Find where the given text appears and provide that cell's center as (x, y) coordinate. 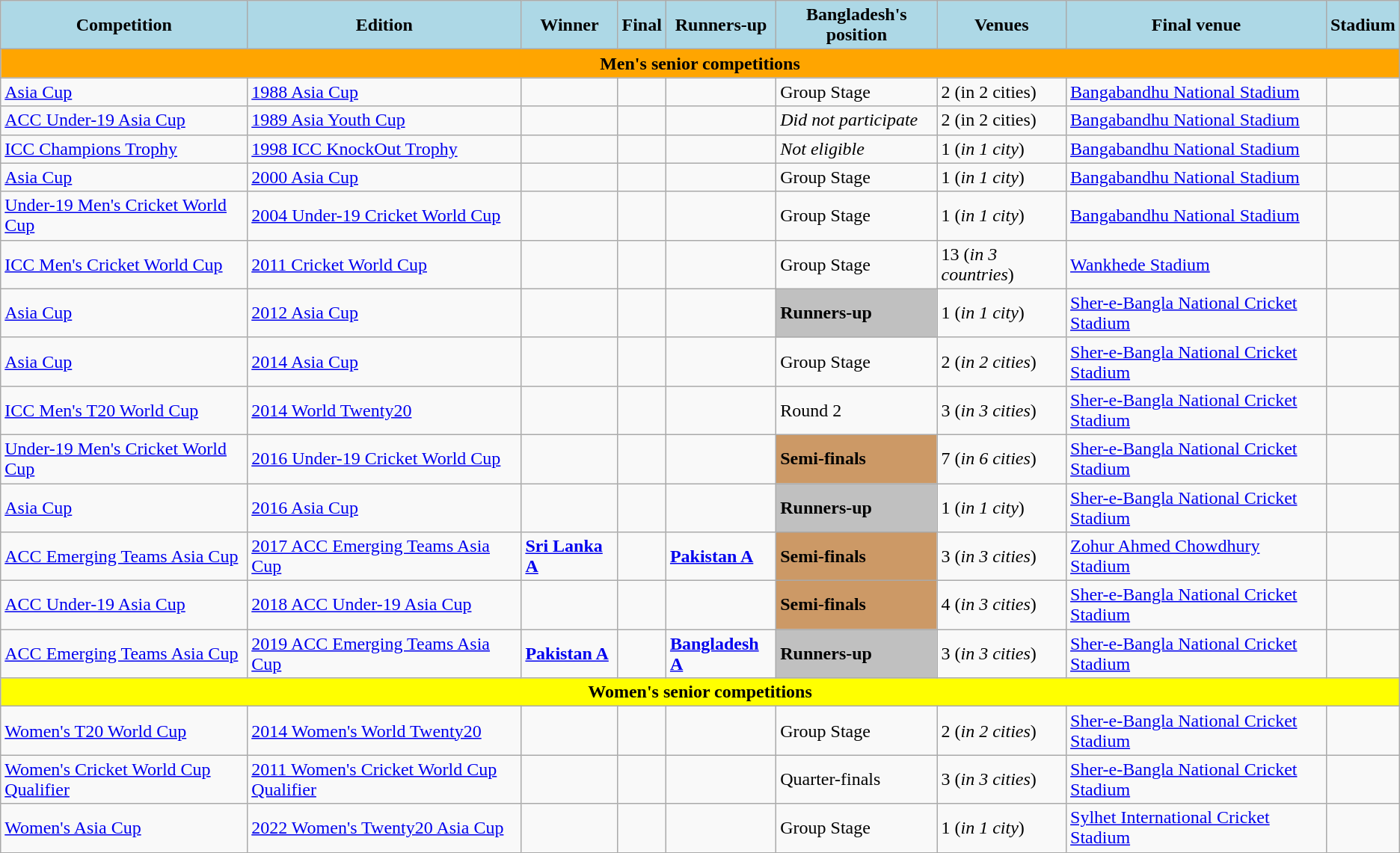
Bangladesh's position (857, 25)
2014 Women's World Twenty20 (384, 731)
2019 ACC Emerging Teams Asia Cup (384, 653)
Quarter-finals (857, 779)
Sylhet International Cricket Stadium (1197, 828)
Women's Asia Cup (124, 828)
1989 Asia Youth Cup (384, 120)
Round 2 (857, 410)
Winner (570, 25)
Zohur Ahmed Chowdhury Stadium (1197, 556)
2012 Asia Cup (384, 312)
Did not participate (857, 120)
Final venue (1197, 25)
2016 Asia Cup (384, 507)
2016 Under-19 Cricket World Cup (384, 459)
Venues (1002, 25)
Final (642, 25)
2000 Asia Cup (384, 177)
ICC Champions Trophy (124, 149)
Women's T20 World Cup (124, 731)
Competition (124, 25)
Wankhede Stadium (1197, 265)
Edition (384, 25)
2018 ACC Under-19 Asia Cup (384, 606)
Stadium (1363, 25)
Sri Lanka A (570, 556)
1998 ICC KnockOut Trophy (384, 149)
1988 Asia Cup (384, 92)
Women's Cricket World Cup Qualifier (124, 779)
Bangladesh A (721, 653)
2017 ACC Emerging Teams Asia Cup (384, 556)
Men's senior competitions (700, 64)
Women's senior competitions (700, 692)
2014 World Twenty20 (384, 410)
ICC Men's Cricket World Cup (124, 265)
Not eligible (857, 149)
4 (in 3 cities) (1002, 606)
2022 Women's Twenty20 Asia Cup (384, 828)
2004 Under-19 Cricket World Cup (384, 215)
13 (in 3 countries) (1002, 265)
2011 Cricket World Cup (384, 265)
ICC Men's T20 World Cup (124, 410)
2011 Women's Cricket World Cup Qualifier (384, 779)
2014 Asia Cup (384, 362)
7 (in 6 cities) (1002, 459)
